Identify which cell holds the provided text, then report its (X, Y) central coordinate. 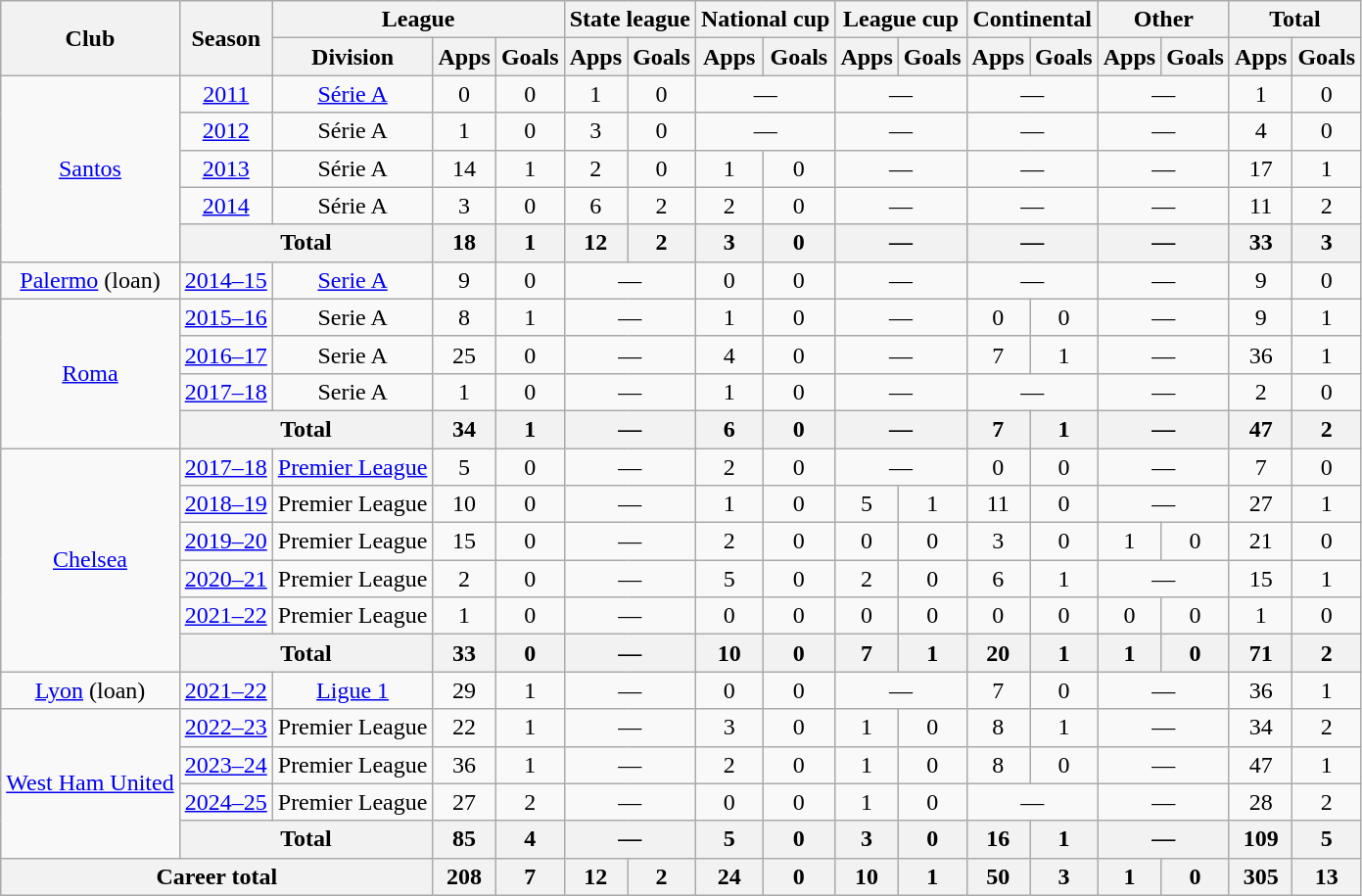
2015–16 (225, 317)
13 (1327, 876)
14 (464, 168)
Chelsea (90, 560)
29 (464, 690)
Other (1163, 20)
25 (464, 354)
Ligue 1 (352, 690)
2014 (225, 206)
2016–17 (225, 354)
League (418, 20)
Career total (217, 876)
208 (464, 876)
Lyon (loan) (90, 690)
State league (630, 20)
Continental (1032, 20)
2014–15 (225, 280)
Santos (90, 168)
16 (998, 839)
18 (464, 243)
2024–25 (225, 802)
2020–21 (225, 579)
109 (1260, 839)
West Ham United (90, 783)
71 (1260, 653)
2023–24 (225, 765)
2022–23 (225, 728)
Roma (90, 373)
22 (464, 728)
Palermo (loan) (90, 280)
2013 (225, 168)
85 (464, 839)
20 (998, 653)
21 (1260, 542)
2018–19 (225, 504)
305 (1260, 876)
2012 (225, 131)
24 (728, 876)
50 (998, 876)
League cup (901, 20)
17 (1260, 168)
Season (225, 38)
Club (90, 38)
Division (352, 57)
28 (1260, 802)
2011 (225, 94)
National cup (765, 20)
2019–20 (225, 542)
